Search for the cell housing the specified text and yield its (X, Y) center coordinate. 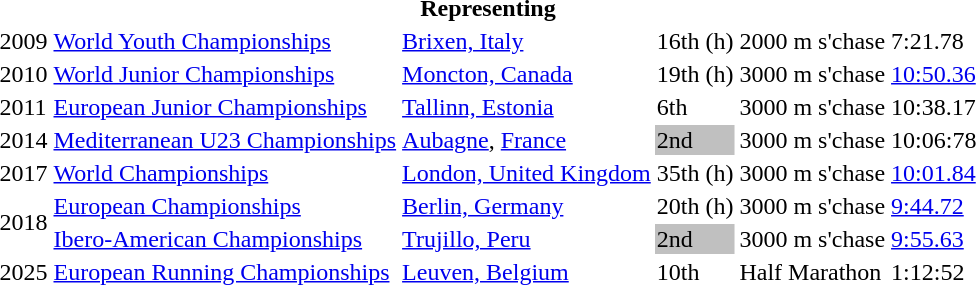
World Junior Championships (225, 74)
Moncton, Canada (527, 74)
Tallinn, Estonia (527, 107)
20th (h) (695, 206)
35th (h) (695, 173)
Berlin, Germany (527, 206)
19th (h) (695, 74)
London, United Kingdom (527, 173)
6th (695, 107)
European Junior Championships (225, 107)
European Championships (225, 206)
2000 m s'chase (812, 41)
World Championships (225, 173)
World Youth Championships (225, 41)
Aubagne, France (527, 140)
Trujillo, Peru (527, 239)
Ibero-American Championships (225, 239)
Brixen, Italy (527, 41)
Mediterranean U23 Championships (225, 140)
16th (h) (695, 41)
